Provide the [x, y] coordinate of the cell's center where the given text is located.  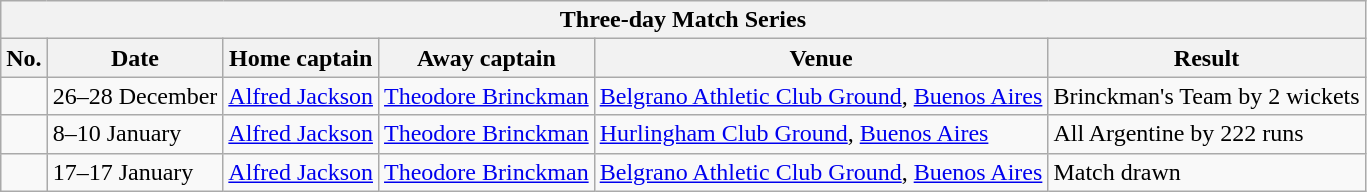
Hurlingham Club Ground, Buenos Aires [821, 134]
8–10 January [135, 134]
Brinckman's Team by 2 wickets [1206, 96]
Away captain [487, 58]
Venue [821, 58]
Match drawn [1206, 172]
All Argentine by 222 runs [1206, 134]
Three-day Match Series [683, 20]
No. [24, 58]
17–17 January [135, 172]
Home captain [301, 58]
Date [135, 58]
Result [1206, 58]
26–28 December [135, 96]
